Output the (x, y) coordinate of the center of the cell containing the given text.  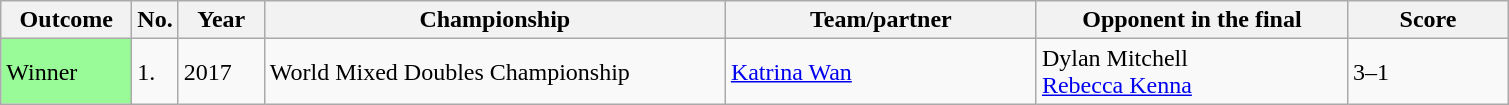
Score (1428, 20)
3–1 (1428, 72)
Championship (494, 20)
2017 (221, 72)
1. (155, 72)
Katrina Wan (880, 72)
Team/partner (880, 20)
No. (155, 20)
Opponent in the final (1192, 20)
Outcome (66, 20)
Dylan Mitchell Rebecca Kenna (1192, 72)
World Mixed Doubles Championship (494, 72)
Winner (66, 72)
Year (221, 20)
